For the text-containing cell, return its midpoint in [x, y] coordinate format. 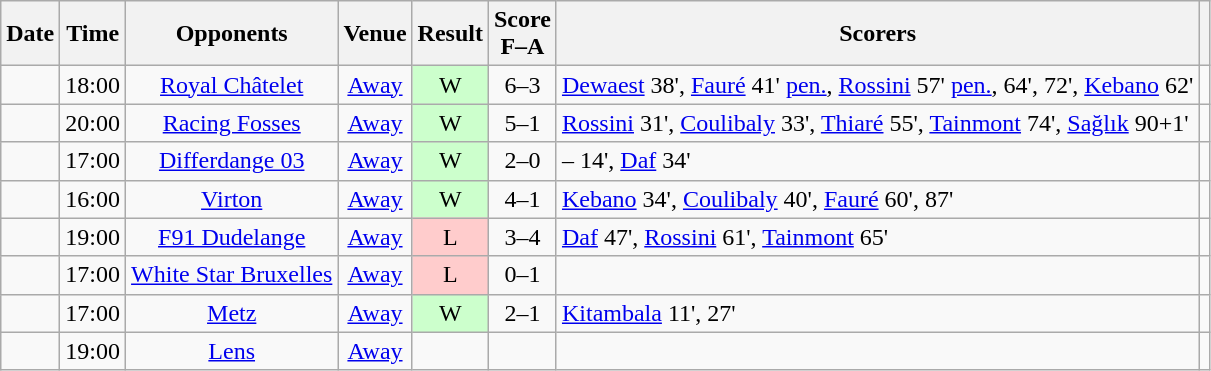
3–4 [522, 237]
Kebano 34', Coulibaly 40', Fauré 60', 87' [877, 199]
Virton [232, 199]
20:00 [93, 123]
Metz [232, 313]
6–3 [522, 85]
ScoreF–A [522, 34]
Dewaest 38', Fauré 41' pen., Rossini 57' pen., 64', 72', Kebano 62' [877, 85]
16:00 [93, 199]
Differdange 03 [232, 161]
Kitambala 11', 27' [877, 313]
Venue [375, 34]
– 14', Daf 34' [877, 161]
Date [30, 34]
4–1 [522, 199]
Time [93, 34]
2–1 [522, 313]
F91 Dudelange [232, 237]
18:00 [93, 85]
5–1 [522, 123]
Lens [232, 351]
Daf 47', Rossini 61', Tainmont 65' [877, 237]
Royal Châtelet [232, 85]
0–1 [522, 275]
Rossini 31', Coulibaly 33', Thiaré 55', Tainmont 74', Sağlık 90+1' [877, 123]
White Star Bruxelles [232, 275]
Opponents [232, 34]
Result [450, 34]
2–0 [522, 161]
Racing Fosses [232, 123]
Scorers [877, 34]
